Determine the [X, Y] coordinate at the center of the cell enclosing the given text.  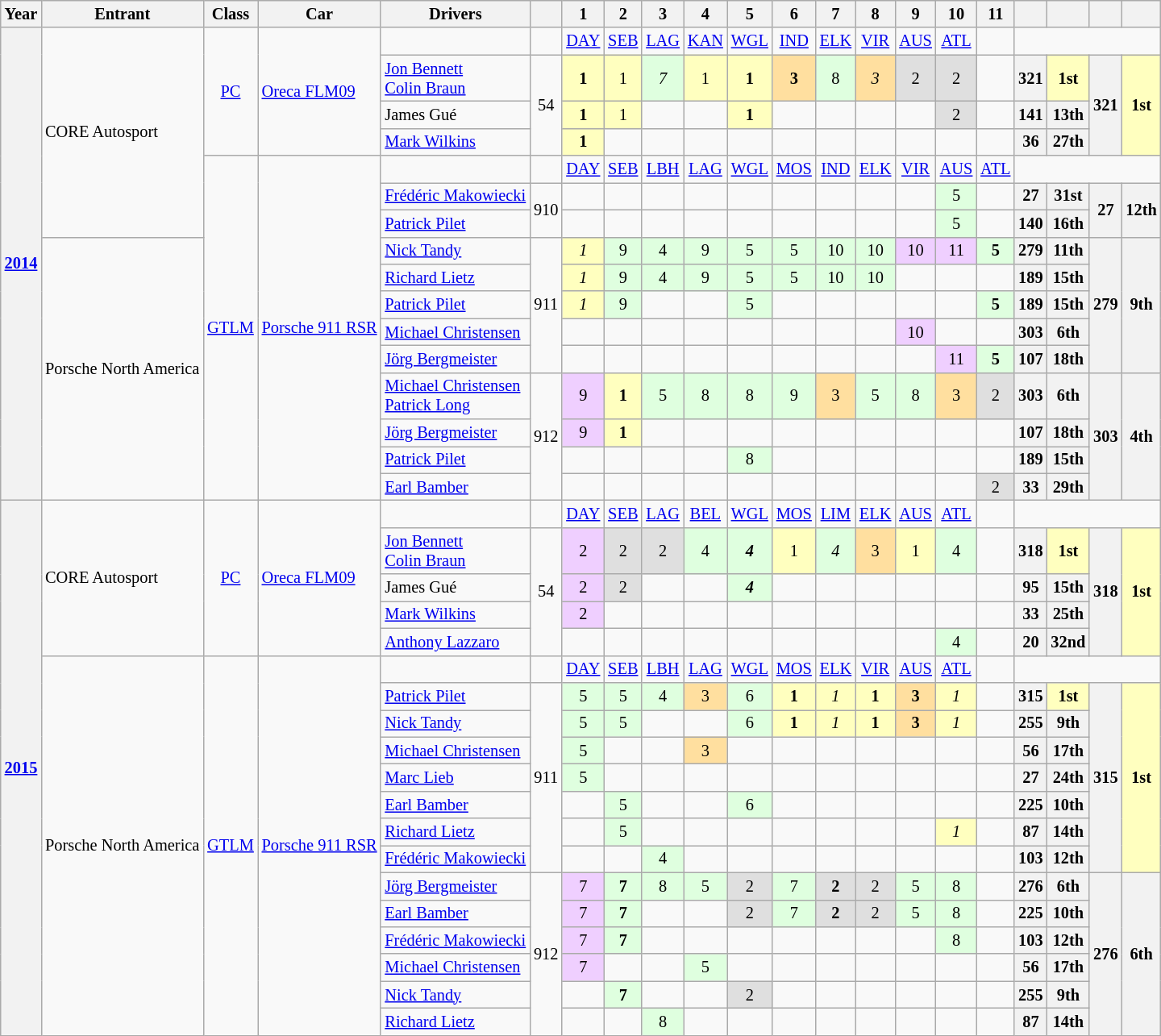
25th [1069, 614]
LIM [835, 514]
4th [1142, 437]
Car [319, 14]
910 [546, 210]
140 [1030, 223]
2015 [21, 768]
31st [1069, 196]
Drivers [455, 14]
29th [1069, 487]
24th [1069, 777]
32nd [1069, 642]
Year [21, 14]
Class [231, 14]
20 [1030, 642]
Michael Christensen Patrick Long [455, 396]
16th [1069, 223]
2014 [21, 264]
Marc Lieb [455, 777]
KAN [705, 41]
27th [1069, 142]
Entrant [123, 14]
36 [1030, 142]
11th [1069, 251]
141 [1030, 114]
95 [1030, 588]
13th [1069, 114]
Anthony Lazzaro [455, 642]
BEL [705, 514]
